Pinpoint the cell where the given text exists, returning its (x, y) midpoint coordinate. 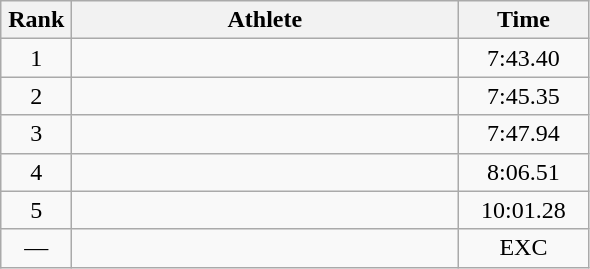
10:01.28 (524, 210)
Rank (36, 20)
2 (36, 96)
7:43.40 (524, 58)
Athlete (265, 20)
— (36, 248)
3 (36, 134)
4 (36, 172)
1 (36, 58)
7:47.94 (524, 134)
7:45.35 (524, 96)
5 (36, 210)
Time (524, 20)
EXC (524, 248)
8:06.51 (524, 172)
